Capture the cell that displays the provided text and extract its (X, Y) central coordinate. 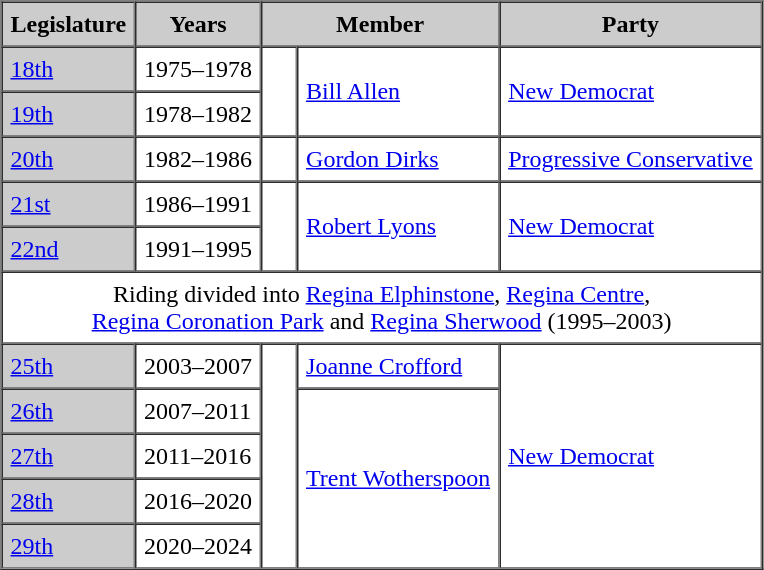
Robert Lyons (398, 227)
29th (69, 546)
20th (69, 158)
Party (630, 24)
1978–1982 (198, 114)
Legislature (69, 24)
25th (69, 366)
Trent Wotherspoon (398, 478)
Joanne Crofford (398, 366)
1986–1991 (198, 204)
2016–2020 (198, 500)
26th (69, 410)
27th (69, 456)
1975–1978 (198, 68)
2020–2024 (198, 546)
1982–1986 (198, 158)
1991–1995 (198, 248)
19th (69, 114)
Gordon Dirks (398, 158)
21st (69, 204)
2003–2007 (198, 366)
28th (69, 500)
Progressive Conservative (630, 158)
18th (69, 68)
2007–2011 (198, 410)
22nd (69, 248)
Member (380, 24)
Years (198, 24)
Riding divided into Regina Elphinstone, Regina Centre,Regina Coronation Park and Regina Sherwood (1995–2003) (382, 308)
2011–2016 (198, 456)
Bill Allen (398, 91)
